Find where the given text appears and provide that cell's center as [x, y] coordinate. 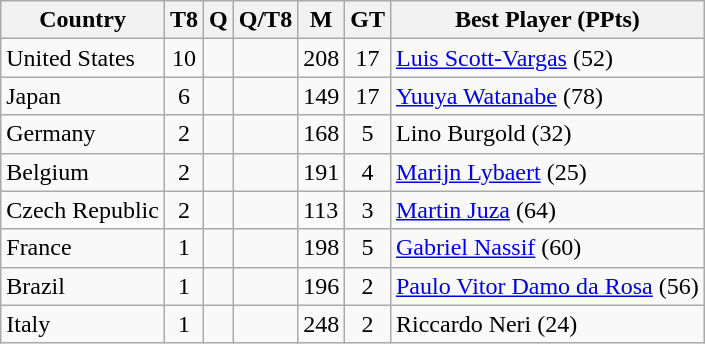
3 [368, 210]
248 [322, 324]
Paulo Vitor Damo da Rosa (56) [547, 286]
Gabriel Nassif (60) [547, 248]
198 [322, 248]
196 [322, 286]
Belgium [83, 172]
Japan [83, 96]
168 [322, 134]
Italy [83, 324]
France [83, 248]
4 [368, 172]
Brazil [83, 286]
GT [368, 20]
Luis Scott-Vargas (52) [547, 58]
Q/T8 [265, 20]
191 [322, 172]
Marijn Lybaert (25) [547, 172]
Q [219, 20]
Yuuya Watanabe (78) [547, 96]
6 [184, 96]
Lino Burgold (32) [547, 134]
208 [322, 58]
Country [83, 20]
Germany [83, 134]
United States [83, 58]
Czech Republic [83, 210]
149 [322, 96]
Martin Juza (64) [547, 210]
M [322, 20]
T8 [184, 20]
Riccardo Neri (24) [547, 324]
10 [184, 58]
113 [322, 210]
Best Player (PPts) [547, 20]
